Locate the cell with the specified text and output its [X, Y] center coordinate. 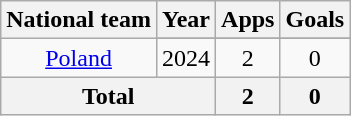
Year [186, 20]
Total [108, 96]
Poland [79, 58]
National team [79, 20]
Goals [315, 20]
2024 [186, 58]
Apps [248, 20]
